Search for the cell housing the specified text and yield its (X, Y) center coordinate. 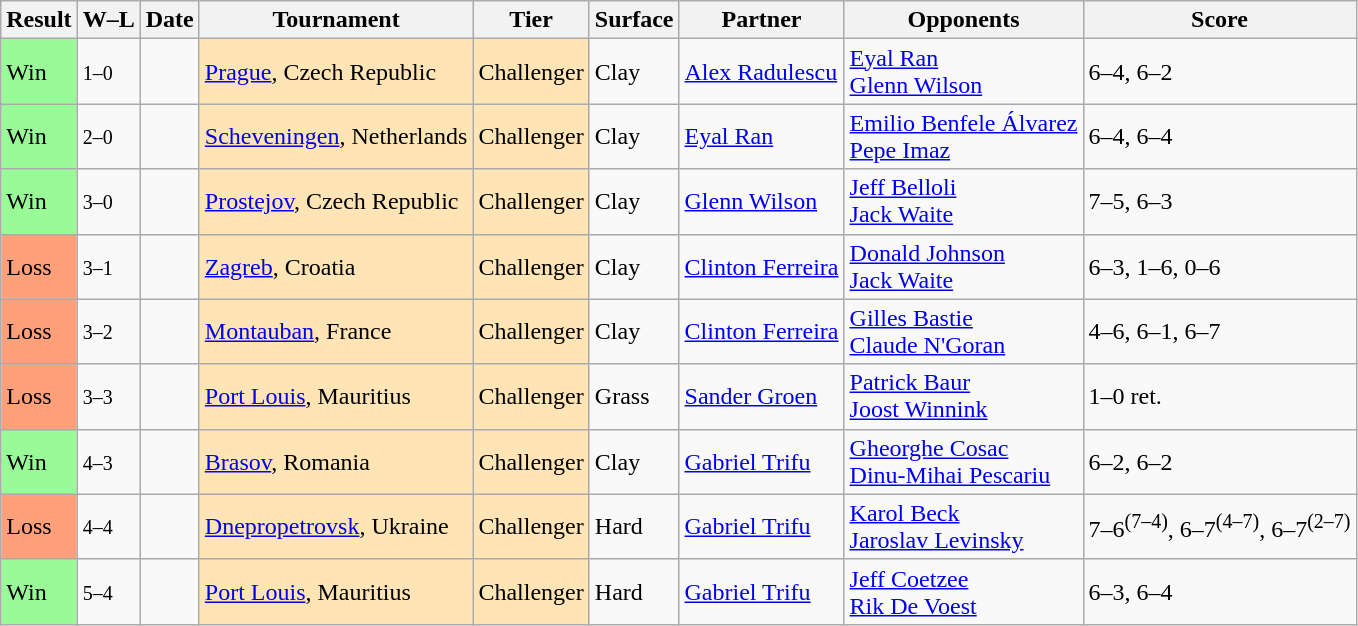
7–5, 6–3 (1220, 202)
4–3 (108, 462)
Zagreb, Croatia (336, 266)
Prostejov, Czech Republic (336, 202)
Tier (531, 20)
6–3, 6–4 (1220, 592)
Sander Groen (762, 396)
Jeff Belloli Jack Waite (964, 202)
4–6, 6–1, 6–7 (1220, 332)
Dnepropetrovsk, Ukraine (336, 526)
Alex Radulescu (762, 72)
Gilles Bastie Claude N'Goran (964, 332)
6–3, 1–6, 0–6 (1220, 266)
Grass (634, 396)
Emilio Benfele Álvarez Pepe Imaz (964, 136)
Scheveningen, Netherlands (336, 136)
6–4, 6–2 (1220, 72)
Gheorghe Cosac Dinu-Mihai Pescariu (964, 462)
Karol Beck Jaroslav Levinsky (964, 526)
Patrick Baur Joost Winnink (964, 396)
Result (39, 20)
Opponents (964, 20)
W–L (108, 20)
Montauban, France (336, 332)
Prague, Czech Republic (336, 72)
Jeff Coetzee Rik De Voest (964, 592)
6–2, 6–2 (1220, 462)
4–4 (108, 526)
Eyal Ran (762, 136)
Glenn Wilson (762, 202)
1–0 ret. (1220, 396)
7–6(7–4), 6–7(4–7), 6–7(2–7) (1220, 526)
5–4 (108, 592)
Score (1220, 20)
1–0 (108, 72)
2–0 (108, 136)
Tournament (336, 20)
Surface (634, 20)
Donald Johnson Jack Waite (964, 266)
Brasov, Romania (336, 462)
3–0 (108, 202)
3–1 (108, 266)
Partner (762, 20)
Date (170, 20)
Eyal Ran Glenn Wilson (964, 72)
6–4, 6–4 (1220, 136)
3–3 (108, 396)
3–2 (108, 332)
